Provide the (x, y) coordinate of the cell's center where the given text is located.  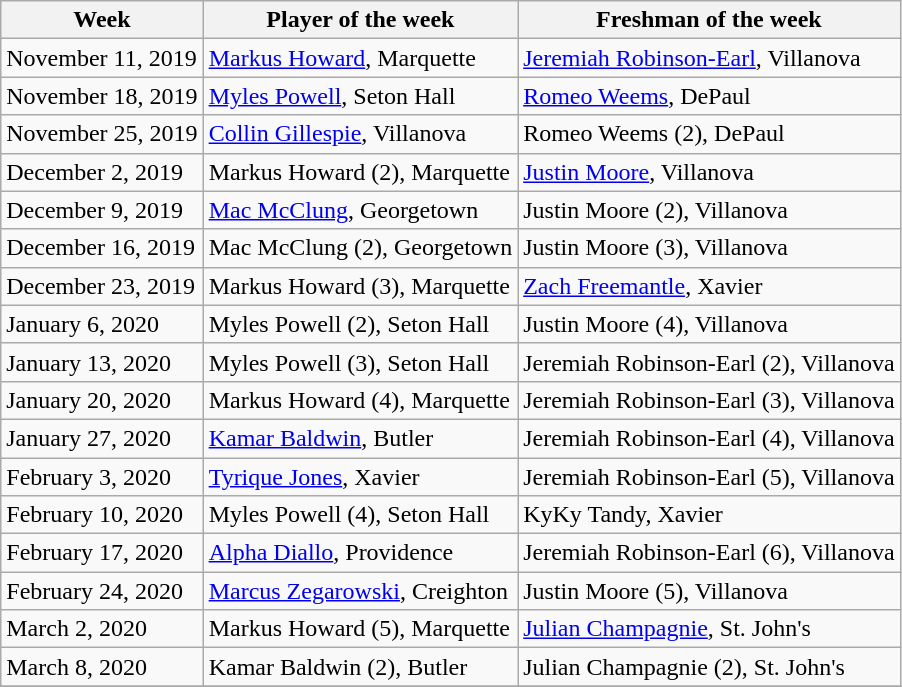
February 17, 2020 (102, 553)
February 3, 2020 (102, 477)
Alpha Diallo, Providence (360, 553)
January 27, 2020 (102, 438)
Tyrique Jones, Xavier (360, 477)
February 24, 2020 (102, 591)
Marcus Zegarowski, Creighton (360, 591)
Myles Powell, Seton Hall (360, 96)
March 2, 2020 (102, 629)
Jeremiah Robinson-Earl (5), Villanova (709, 477)
Myles Powell (3), Seton Hall (360, 362)
January 13, 2020 (102, 362)
December 23, 2019 (102, 286)
Justin Moore (4), Villanova (709, 324)
December 16, 2019 (102, 248)
Collin Gillespie, Villanova (360, 134)
Markus Howard (2), Marquette (360, 172)
Week (102, 20)
November 11, 2019 (102, 58)
Markus Howard (3), Marquette (360, 286)
Myles Powell (4), Seton Hall (360, 515)
Kamar Baldwin, Butler (360, 438)
February 10, 2020 (102, 515)
Justin Moore (2), Villanova (709, 210)
Justin Moore, Villanova (709, 172)
Jeremiah Robinson-Earl (4), Villanova (709, 438)
December 2, 2019 (102, 172)
Zach Freemantle, Xavier (709, 286)
Justin Moore (5), Villanova (709, 591)
Jeremiah Robinson-Earl (3), Villanova (709, 400)
Justin Moore (3), Villanova (709, 248)
Mac McClung, Georgetown (360, 210)
Mac McClung (2), Georgetown (360, 248)
Jeremiah Robinson-Earl (2), Villanova (709, 362)
Jeremiah Robinson-Earl (6), Villanova (709, 553)
Romeo Weems, DePaul (709, 96)
March 8, 2020 (102, 667)
November 18, 2019 (102, 96)
December 9, 2019 (102, 210)
January 20, 2020 (102, 400)
KyKy Tandy, Xavier (709, 515)
Jeremiah Robinson-Earl, Villanova (709, 58)
Myles Powell (2), Seton Hall (360, 324)
Markus Howard, Marquette (360, 58)
Markus Howard (4), Marquette (360, 400)
Romeo Weems (2), DePaul (709, 134)
Freshman of the week (709, 20)
November 25, 2019 (102, 134)
Kamar Baldwin (2), Butler (360, 667)
Player of the week (360, 20)
Markus Howard (5), Marquette (360, 629)
Julian Champagnie (2), St. John's (709, 667)
January 6, 2020 (102, 324)
Julian Champagnie, St. John's (709, 629)
